Scan for the cell matching the given text and deliver its (X, Y) coordinate at center. 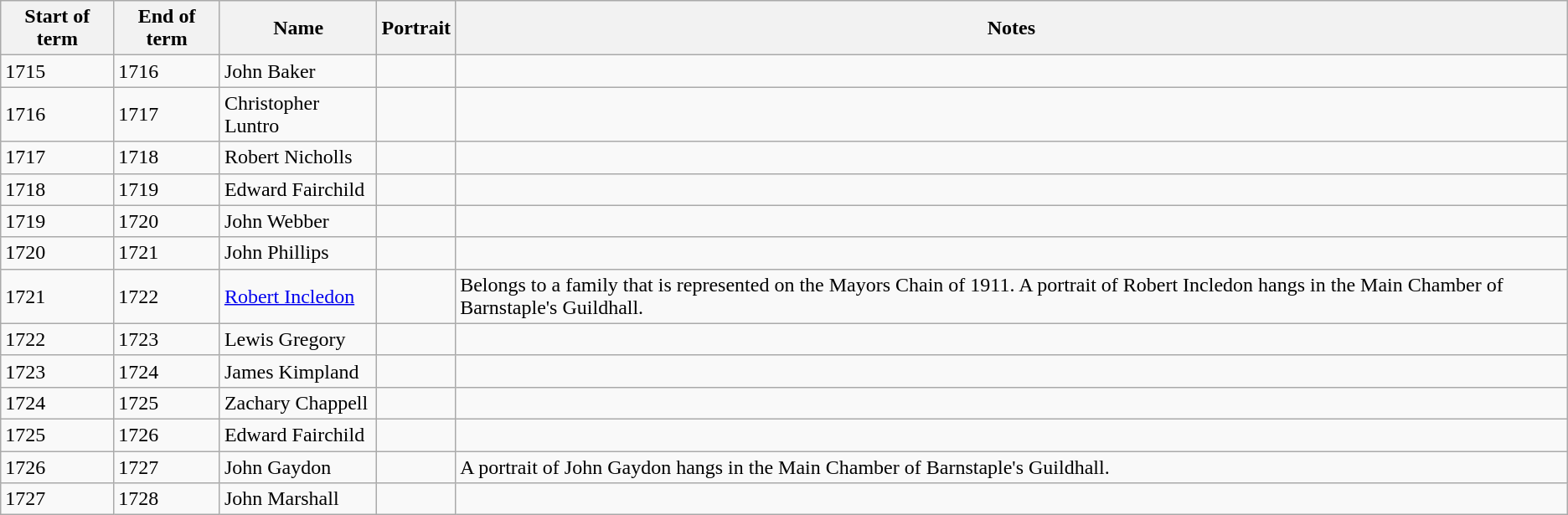
Notes (1012, 28)
John Gaydon (298, 466)
End of term (168, 28)
Lewis Gregory (298, 339)
James Kimpland (298, 371)
John Baker (298, 71)
Start of term (57, 28)
Robert Incledon (298, 296)
Robert Nicholls (298, 157)
Zachary Chappell (298, 403)
1728 (168, 499)
Portrait (416, 28)
John Phillips (298, 253)
Name (298, 28)
1715 (57, 71)
Christopher Luntro (298, 114)
John Marshall (298, 499)
John Webber (298, 221)
A portrait of John Gaydon hangs in the Main Chamber of Barnstaple's Guildhall. (1012, 466)
